Capture the cell that displays the provided text and extract its (x, y) central coordinate. 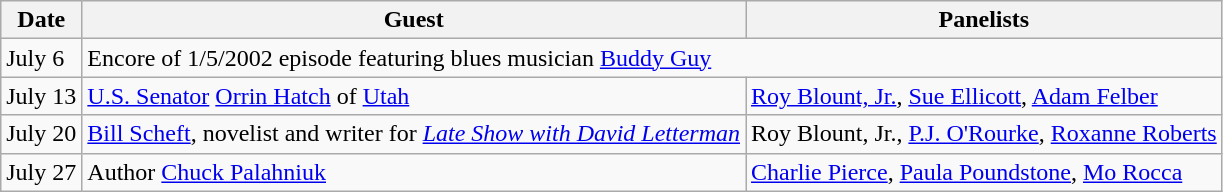
Panelists (984, 20)
July 13 (42, 96)
U.S. Senator Orrin Hatch of Utah (414, 96)
Author Chuck Palahniuk (414, 172)
July 27 (42, 172)
Guest (414, 20)
Date (42, 20)
Encore of 1/5/2002 episode featuring blues musician Buddy Guy (652, 58)
July 20 (42, 134)
Bill Scheft, novelist and writer for Late Show with David Letterman (414, 134)
Roy Blount, Jr., Sue Ellicott, Adam Felber (984, 96)
July 6 (42, 58)
Charlie Pierce, Paula Poundstone, Mo Rocca (984, 172)
Roy Blount, Jr., P.J. O'Rourke, Roxanne Roberts (984, 134)
